From the cell containing the given text, extract its center point as (x, y) coordinate. 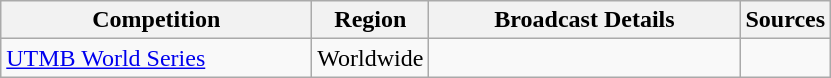
Worldwide (370, 58)
Competition (156, 20)
Broadcast Details (584, 20)
Sources (786, 20)
Region (370, 20)
UTMB World Series (156, 58)
